Scan for the cell matching the given text and deliver its [x, y] coordinate at center. 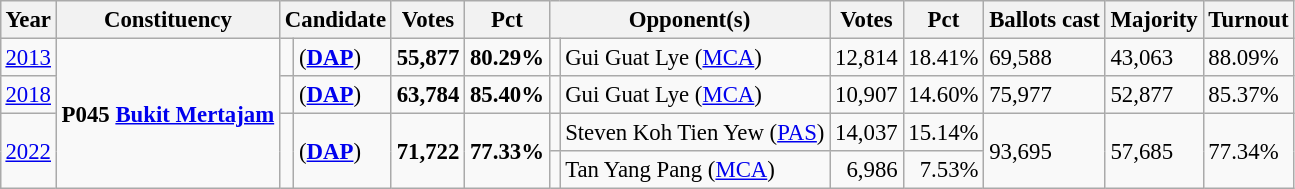
7.53% [944, 170]
85.37% [1248, 95]
6,986 [866, 170]
P045 Bukit Mertajam [168, 113]
77.33% [508, 152]
14,037 [866, 133]
15.14% [944, 133]
52,877 [1154, 95]
63,784 [428, 95]
85.40% [508, 95]
Constituency [168, 20]
Majority [1154, 20]
18.41% [944, 57]
88.09% [1248, 57]
71,722 [428, 152]
57,685 [1154, 152]
Ballots cast [1044, 20]
14.60% [944, 95]
Tan Yang Pang (MCA) [695, 170]
75,977 [1044, 95]
43,063 [1154, 57]
80.29% [508, 57]
Year [28, 20]
10,907 [866, 95]
Steven Koh Tien Yew (PAS) [695, 133]
55,877 [428, 57]
Turnout [1248, 20]
2022 [28, 152]
2018 [28, 95]
Opponent(s) [690, 20]
93,695 [1044, 152]
12,814 [866, 57]
69,588 [1044, 57]
77.34% [1248, 152]
2013 [28, 57]
Candidate [335, 20]
